Extract the (x, y) coordinate from the center of the cell holding the provided text.  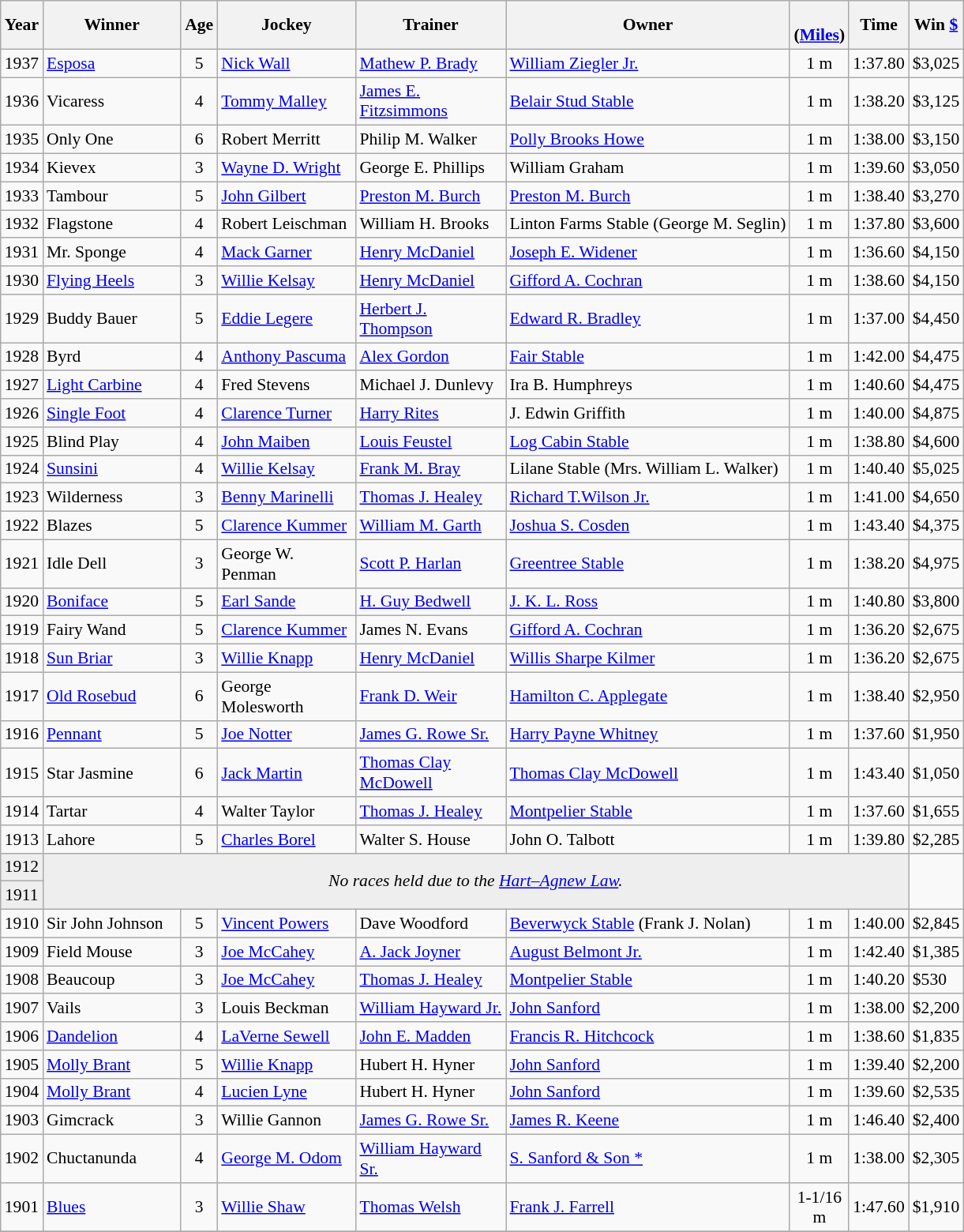
George W. Penman (286, 564)
1924 (22, 469)
Win $ (936, 25)
Frank J. Farrell (648, 1207)
Philip M. Walker (430, 140)
Single Foot (112, 413)
Idle Dell (112, 564)
Walter S. House (430, 839)
Fairy Wand (112, 630)
Sun Briar (112, 659)
Eddie Legere (286, 319)
1:42.00 (878, 357)
Joe Notter (286, 734)
1914 (22, 811)
Louis Feustel (430, 441)
$2,400 (936, 1121)
1934 (22, 168)
Lahore (112, 839)
Louis Beckman (286, 1009)
Owner (648, 25)
Francis R. Hitchcock (648, 1036)
Joseph E. Widener (648, 253)
1926 (22, 413)
$1,835 (936, 1036)
H. Guy Bedwell (430, 602)
$1,655 (936, 811)
No races held due to the Hart–Agnew Law. (475, 881)
Charles Borel (286, 839)
Pennant (112, 734)
1:40.60 (878, 385)
1902 (22, 1159)
Richard T.Wilson Jr. (648, 498)
Old Rosebud (112, 697)
$4,975 (936, 564)
1:40.40 (878, 469)
August Belmont Jr. (648, 952)
1923 (22, 498)
Flagstone (112, 224)
1905 (22, 1065)
(Miles) (820, 25)
1915 (22, 772)
$5,025 (936, 469)
$3,800 (936, 602)
$1,050 (936, 772)
$2,305 (936, 1159)
Vicaress (112, 101)
Hamilton C. Applegate (648, 697)
A. Jack Joyner (430, 952)
George M. Odom (286, 1159)
Beaucoup (112, 980)
LaVerne Sewell (286, 1036)
1921 (22, 564)
1:41.00 (878, 498)
William Ziegler Jr. (648, 63)
Tambour (112, 196)
John Maiben (286, 441)
1920 (22, 602)
Tartar (112, 811)
1936 (22, 101)
1928 (22, 357)
Jockey (286, 25)
$1,385 (936, 952)
Esposa (112, 63)
Nick Wall (286, 63)
1925 (22, 441)
1:39.80 (878, 839)
1910 (22, 924)
Boniface (112, 602)
John O. Talbott (648, 839)
$4,450 (936, 319)
Fred Stevens (286, 385)
$3,050 (936, 168)
Robert Merritt (286, 140)
Only One (112, 140)
Jack Martin (286, 772)
Mathew P. Brady (430, 63)
Scott P. Harlan (430, 564)
James E. Fitzsimmons (430, 101)
1911 (22, 896)
Michael J. Dunlevy (430, 385)
Age (199, 25)
Buddy Bauer (112, 319)
Time (878, 25)
William Hayward Jr. (430, 1009)
1908 (22, 980)
William Graham (648, 168)
1903 (22, 1121)
Willie Shaw (286, 1207)
Belair Stud Stable (648, 101)
Tommy Malley (286, 101)
$4,600 (936, 441)
Blues (112, 1207)
Light Carbine (112, 385)
Flying Heels (112, 280)
$4,650 (936, 498)
Dandelion (112, 1036)
$2,845 (936, 924)
1916 (22, 734)
Mr. Sponge (112, 253)
1929 (22, 319)
Lucien Lyne (286, 1092)
Clarence Turner (286, 413)
Kievex (112, 168)
Benny Marinelli (286, 498)
Wilderness (112, 498)
John Gilbert (286, 196)
$3,150 (936, 140)
George Molesworth (286, 697)
1922 (22, 526)
1904 (22, 1092)
1906 (22, 1036)
Mack Garner (286, 253)
1909 (22, 952)
Sir John Johnson (112, 924)
1919 (22, 630)
$2,535 (936, 1092)
$3,025 (936, 63)
$4,375 (936, 526)
Blind Play (112, 441)
1:39.40 (878, 1065)
1:40.20 (878, 980)
$3,270 (936, 196)
$1,910 (936, 1207)
1931 (22, 253)
Field Mouse (112, 952)
Vails (112, 1009)
Lilane Stable (Mrs. William L. Walker) (648, 469)
Gimcrack (112, 1121)
Vincent Powers (286, 924)
1:46.40 (878, 1121)
1-1/16 m (820, 1207)
William M. Garth (430, 526)
Year (22, 25)
Frank M. Bray (430, 469)
J. K. L. Ross (648, 602)
Herbert J. Thompson (430, 319)
1:38.80 (878, 441)
1:36.60 (878, 253)
William Hayward Sr. (430, 1159)
J. Edwin Griffith (648, 413)
Harry Rites (430, 413)
1932 (22, 224)
1:47.60 (878, 1207)
1:40.80 (878, 602)
Chuctanunda (112, 1159)
Wayne D. Wright (286, 168)
William H. Brooks (430, 224)
$1,950 (936, 734)
Harry Payne Whitney (648, 734)
Alex Gordon (430, 357)
James R. Keene (648, 1121)
Linton Farms Stable (George M. Seglin) (648, 224)
Log Cabin Stable (648, 441)
James N. Evans (430, 630)
1933 (22, 196)
Byrd (112, 357)
1917 (22, 697)
1:37.00 (878, 319)
1935 (22, 140)
Willie Gannon (286, 1121)
Earl Sande (286, 602)
Dave Woodford (430, 924)
1937 (22, 63)
Trainer (430, 25)
1:42.40 (878, 952)
$2,285 (936, 839)
1930 (22, 280)
Walter Taylor (286, 811)
Edward R. Bradley (648, 319)
Robert Leischman (286, 224)
Ira B. Humphreys (648, 385)
Fair Stable (648, 357)
Sunsini (112, 469)
1907 (22, 1009)
George E. Phillips (430, 168)
$530 (936, 980)
Polly Brooks Howe (648, 140)
$2,950 (936, 697)
Blazes (112, 526)
1918 (22, 659)
1913 (22, 839)
S. Sanford & Son * (648, 1159)
$3,600 (936, 224)
Joshua S. Cosden (648, 526)
1927 (22, 385)
Frank D. Weir (430, 697)
Winner (112, 25)
1901 (22, 1207)
Thomas Welsh (430, 1207)
Willis Sharpe Kilmer (648, 659)
$4,875 (936, 413)
Star Jasmine (112, 772)
Anthony Pascuma (286, 357)
Beverwyck Stable (Frank J. Nolan) (648, 924)
$3,125 (936, 101)
John E. Madden (430, 1036)
Greentree Stable (648, 564)
1912 (22, 867)
